Provide the (x, y) coordinate of the cell's center where the given text is located.  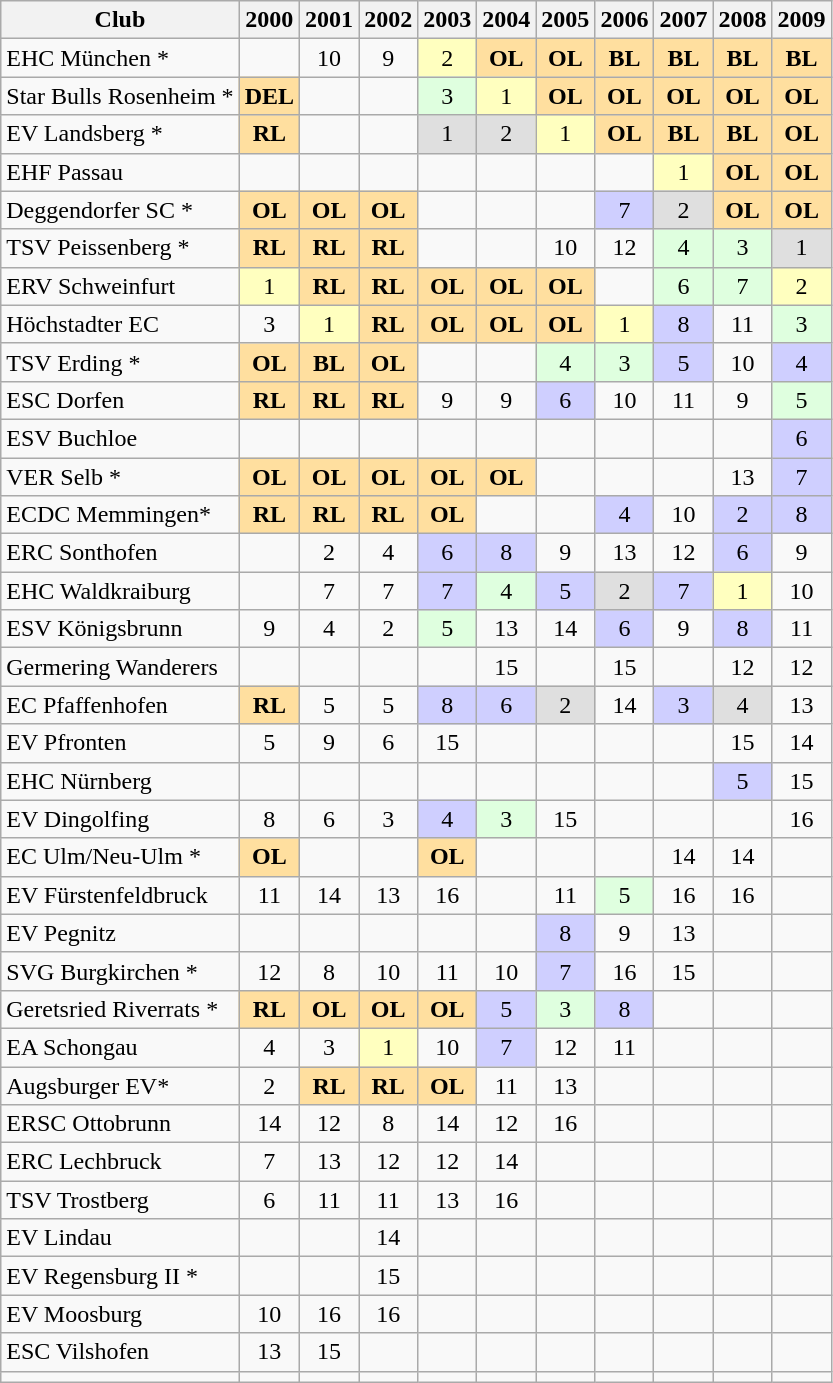
EC Ulm/Neu-Ulm * (120, 857)
EHC Nürnberg (120, 781)
TSV Erding * (120, 362)
2004 (506, 20)
TSV Peissenberg * (120, 248)
SVG Burgkirchen * (120, 971)
2001 (330, 20)
Germering Wanderers (120, 667)
EV Pegnitz (120, 933)
EA Schongau (120, 1047)
Höchstadter EC (120, 324)
ERSC Ottobrunn (120, 1124)
Star Bulls Rosenheim * (120, 96)
EHC München * (120, 58)
Geretsried Riverrats * (120, 1009)
ERC Lechbruck (120, 1162)
2009 (802, 20)
EV Landsberg * (120, 134)
Club (120, 20)
EV Lindau (120, 1238)
EV Pfronten (120, 743)
2005 (566, 20)
EV Moosburg (120, 1314)
DEL (269, 96)
2000 (269, 20)
EV Fürstenfeldbruck (120, 895)
2007 (684, 20)
EHF Passau (120, 172)
VER Selb * (120, 477)
ESV Buchloe (120, 438)
EV Regensburg II * (120, 1276)
2002 (388, 20)
ESC Dorfen (120, 400)
Deggendorfer SC * (120, 210)
EHC Waldkraiburg (120, 591)
EV Dingolfing (120, 819)
ECDC Memmingen* (120, 515)
2006 (624, 20)
ESV Königsbrunn (120, 629)
TSV Trostberg (120, 1200)
Augsburger EV* (120, 1085)
2003 (448, 20)
EC Pfaffenhofen (120, 705)
2008 (742, 20)
ESC Vilshofen (120, 1352)
ERC Sonthofen (120, 553)
ERV Schweinfurt (120, 286)
